For the text-containing cell, return its midpoint in [x, y] coordinate format. 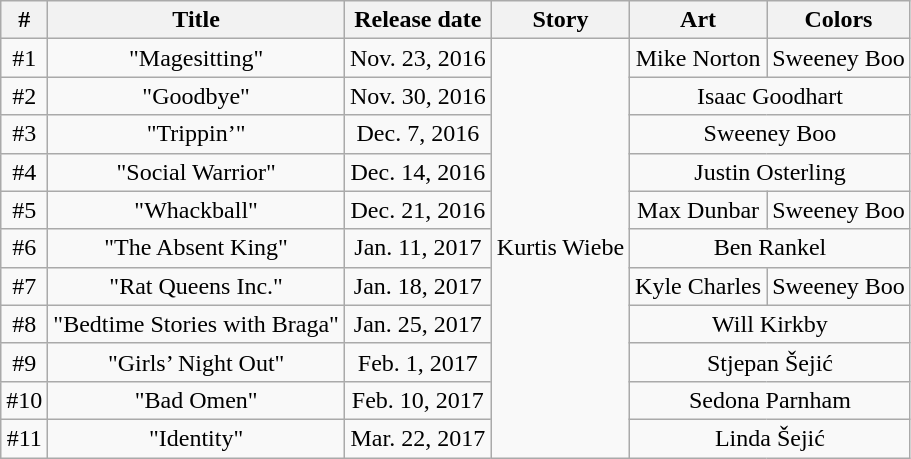
"Rat Queens Inc." [196, 286]
Sedona Parnham [770, 400]
Justin Osterling [770, 172]
Story [560, 20]
"Bad Omen" [196, 400]
Colors [839, 20]
Dec. 14, 2016 [418, 172]
#6 [24, 248]
Art [698, 20]
Kyle Charles [698, 286]
#9 [24, 362]
"Magesitting" [196, 58]
Mike Norton [698, 58]
Mar. 22, 2017 [418, 438]
Nov. 23, 2016 [418, 58]
"Trippin’" [196, 134]
#2 [24, 96]
#4 [24, 172]
Isaac Goodhart [770, 96]
Linda Šejić [770, 438]
#5 [24, 210]
Max Dunbar [698, 210]
#8 [24, 324]
"Social Warrior" [196, 172]
Feb. 10, 2017 [418, 400]
Jan. 18, 2017 [418, 286]
#1 [24, 58]
Dec. 7, 2016 [418, 134]
#11 [24, 438]
"Bedtime Stories with Braga" [196, 324]
Release date [418, 20]
# [24, 20]
Kurtis Wiebe [560, 248]
"Identity" [196, 438]
Will Kirkby [770, 324]
"Girls’ Night Out" [196, 362]
#7 [24, 286]
Jan. 25, 2017 [418, 324]
Feb. 1, 2017 [418, 362]
Title [196, 20]
"The Absent King" [196, 248]
#10 [24, 400]
Nov. 30, 2016 [418, 96]
"Goodbye" [196, 96]
Dec. 21, 2016 [418, 210]
Stjepan Šejić [770, 362]
#3 [24, 134]
Jan. 11, 2017 [418, 248]
"Whackball" [196, 210]
Ben Rankel [770, 248]
